Scan for the cell matching the given text and deliver its (x, y) coordinate at center. 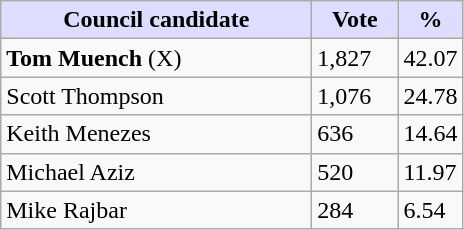
42.07 (430, 58)
Keith Menezes (156, 134)
14.64 (430, 134)
Tom Muench (X) (156, 58)
Vote (355, 20)
Mike Rajbar (156, 210)
636 (355, 134)
Michael Aziz (156, 172)
520 (355, 172)
24.78 (430, 96)
6.54 (430, 210)
% (430, 20)
11.97 (430, 172)
Scott Thompson (156, 96)
Council candidate (156, 20)
1,827 (355, 58)
284 (355, 210)
1,076 (355, 96)
